For the text-containing cell, return its midpoint in [X, Y] coordinate format. 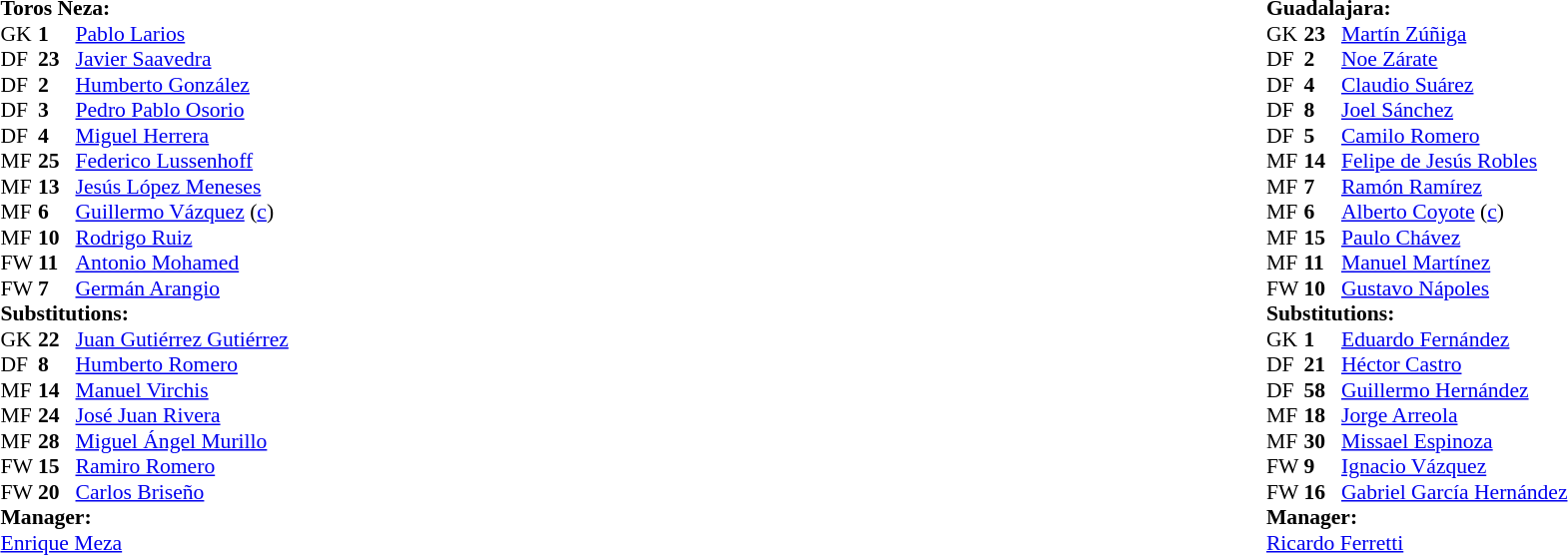
Carlos Briseño [182, 492]
Gabriel García Hernández [1454, 492]
Federico Lussenhoff [182, 161]
Humberto González [182, 85]
22 [57, 339]
Guillermo Hernández [1454, 390]
Ramón Ramírez [1454, 187]
Eduardo Fernández [1454, 339]
16 [1322, 492]
Germán Arangio [182, 288]
Jorge Arreola [1454, 416]
Javier Saavedra [182, 59]
Jesús López Meneses [182, 187]
9 [1322, 466]
Antonio Mohamed [182, 263]
Manuel Martínez [1454, 263]
Manuel Virchis [182, 390]
Héctor Castro [1454, 364]
Joel Sánchez [1454, 111]
Ramiro Romero [182, 466]
Pedro Pablo Osorio [182, 111]
Guillermo Vázquez (c) [182, 213]
5 [1322, 136]
José Juan Rivera [182, 416]
Alberto Coyote (c) [1454, 213]
Gustavo Nápoles [1454, 288]
Martín Zúñiga [1454, 34]
Miguel Herrera [182, 136]
Ignacio Vázquez [1454, 466]
58 [1322, 390]
Rodrigo Ruiz [182, 238]
28 [57, 441]
Claudio Suárez [1454, 85]
Humberto Romero [182, 364]
3 [57, 111]
13 [57, 187]
Juan Gutiérrez Gutiérrez [182, 339]
Paulo Chávez [1454, 238]
Camilo Romero [1454, 136]
18 [1322, 416]
Miguel Ángel Murillo [182, 441]
30 [1322, 441]
20 [57, 492]
Missael Espinoza [1454, 441]
Felipe de Jesús Robles [1454, 161]
25 [57, 161]
24 [57, 416]
21 [1322, 364]
Pablo Larios [182, 34]
Noe Zárate [1454, 59]
